Search for the cell housing the specified text and yield its (x, y) center coordinate. 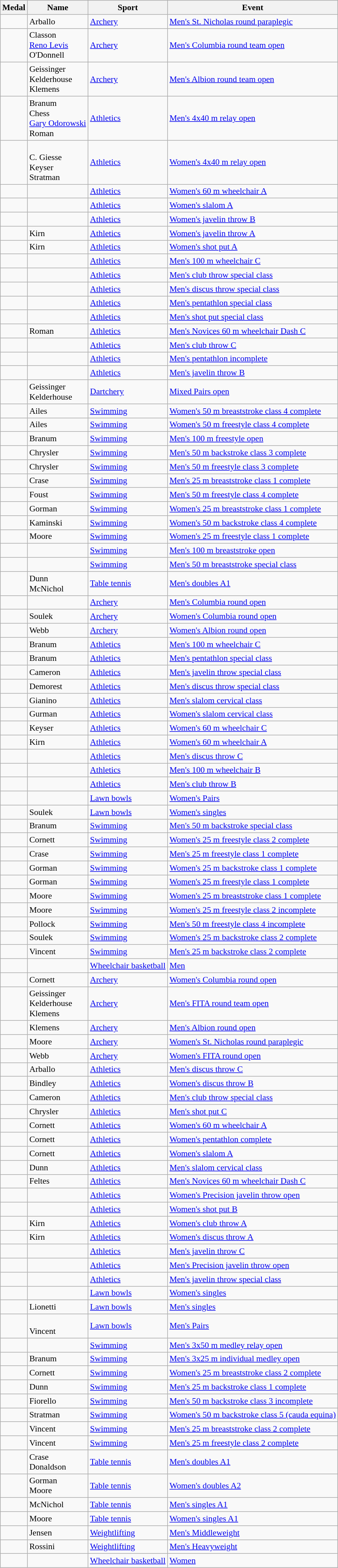
Women's club throw A (253, 1223)
Women's 50 m freestyle class 4 complete (253, 425)
Feltes (58, 1181)
Men's 3x50 m medley relay open (253, 1345)
Men (253, 966)
Women's FITA round open (253, 1056)
Men's pentathlon incomplete (253, 359)
Women's 25 m freestyle class 2 complete (253, 840)
Women's javelin throw B (253, 219)
Gianino (58, 700)
Women's Precision javelin throw open (253, 1195)
Women's 50 m breaststroke class 4 complete (253, 411)
Men's 50 m freestyle class 3 complete (253, 467)
Rossini (58, 1547)
GormanMoore (58, 1486)
Lionetti (58, 1307)
Dartchery (128, 392)
Men's shot put special class (253, 317)
BranumChessGary OdorowskiRoman (58, 118)
Stratman (58, 1415)
Foust (58, 495)
Men's 25 m freestyle class 2 complete (253, 1443)
Women's 50 m backstroke class 4 complete (253, 523)
Kaminski (58, 523)
Men's Precision javelin throw open (253, 1265)
Men's Middleweight (253, 1533)
Women's discus throw B (253, 1084)
Name (58, 7)
Men's singles (253, 1307)
Fiorello (58, 1401)
CraseDonaldson (58, 1462)
Men's 25 m breaststroke class 2 complete (253, 1429)
Men's shot put C (253, 1111)
Men's FITA round team open (253, 1004)
Men's Columbia round team open (253, 45)
Men's 4x40 m relay open (253, 118)
Women's 50 m backstroke class 5 (cauda equina) (253, 1415)
Demorest (58, 686)
Men's Albion round team open (253, 79)
Men's 50 m freestyle class 4 incomplete (253, 924)
Men's Columbia round open (253, 602)
Men's 100 m wheelchair B (253, 770)
Women's pentathlon complete (253, 1140)
Women's Albion round open (253, 631)
Women's 60 m wheelchair C (253, 728)
Keyser (58, 728)
Men's club throw B (253, 784)
Women's slalom cervical class (253, 714)
Women's 4x40 m relay open (253, 162)
Women's shot put B (253, 1210)
Men's 25 m backstroke class 1 complete (253, 1387)
Sport (128, 7)
Jensen (58, 1533)
Gurman (58, 714)
Women's singles A1 (253, 1519)
Mixed Pairs open (253, 392)
Event (253, 7)
Men's 100 m freestyle open (253, 439)
Women's 25 m backstroke class 1 complete (253, 868)
Women's javelin throw A (253, 233)
Men's javelin throw B (253, 373)
Women's St. Nicholas round paraplegic (253, 1042)
Men's javelin throw C (253, 1251)
Men's Pairs (253, 1326)
Pollock (58, 924)
Men's 25 m backstroke class 2 complete (253, 952)
Roman (58, 331)
Women's Pairs (253, 798)
Women's shot put A (253, 247)
C. GiesseKeyserStratman (58, 162)
ClassonReno LevisO'Donnell (58, 45)
Men's Heavyweight (253, 1547)
Men's St. Nicholas round paraplegic (253, 22)
Men's 50 m backstroke special class (253, 826)
Medal (14, 7)
Women's 25 m breaststroke class 2 complete (253, 1373)
Men's club throw C (253, 345)
Men's 50 m breaststroke special class (253, 565)
Men's 100 m breaststroke open (253, 551)
Women's doubles A2 (253, 1486)
Men's 50 m backstroke class 3 complete (253, 453)
Klemens (58, 1028)
Men's 25 m freestyle class 1 complete (253, 854)
Men's Albion round open (253, 1028)
Men's 50 m freestyle class 4 complete (253, 495)
Men's 25 m breaststroke class 1 complete (253, 481)
DunnMcNichol (58, 584)
Women (253, 1561)
Women's 25 m freestyle class 2 incomplete (253, 910)
Women's 25 m backstroke class 2 complete (253, 938)
Men's 3x25 m individual medley open (253, 1359)
Women's discus throw A (253, 1237)
Men's singles A1 (253, 1505)
Men's 50 m backstroke class 3 incomplete (253, 1401)
McNichol (58, 1505)
Bindley (58, 1084)
GeissingerKelderhouse (58, 392)
